Identify which cell holds the provided text, then report its (X, Y) central coordinate. 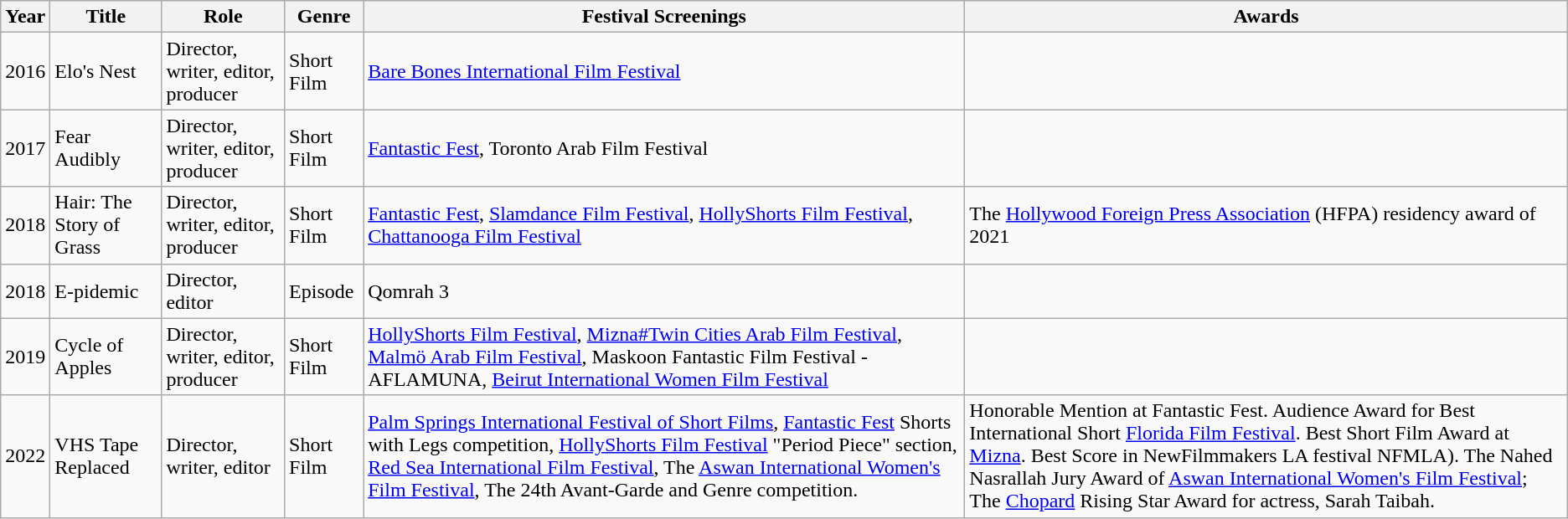
2016 (25, 71)
Fantastic Fest, Slamdance Film Festival, HollyShorts Film Festival, Chattanooga Film Festival (664, 225)
Fantastic Fest, Toronto Arab Film Festival (664, 148)
E-pidemic (106, 291)
Festival Screenings (664, 17)
Episode (324, 291)
Awards (1266, 17)
Bare Bones International Film Festival (664, 71)
Director, editor (223, 291)
Elo's Nest (106, 71)
Qomrah 3 (664, 291)
Fear Audibly (106, 148)
Director, writer, editor (223, 456)
2019 (25, 357)
The Hollywood Foreign Press Association (HFPA) residency award of 2021 (1266, 225)
VHS Tape Replaced (106, 456)
Role (223, 17)
Hair: The Story of Grass (106, 225)
2017 (25, 148)
Genre (324, 17)
Title (106, 17)
Year (25, 17)
2022 (25, 456)
Cycle of Apples (106, 357)
